Determine the (x, y) coordinate at the center of the cell enclosing the given text.  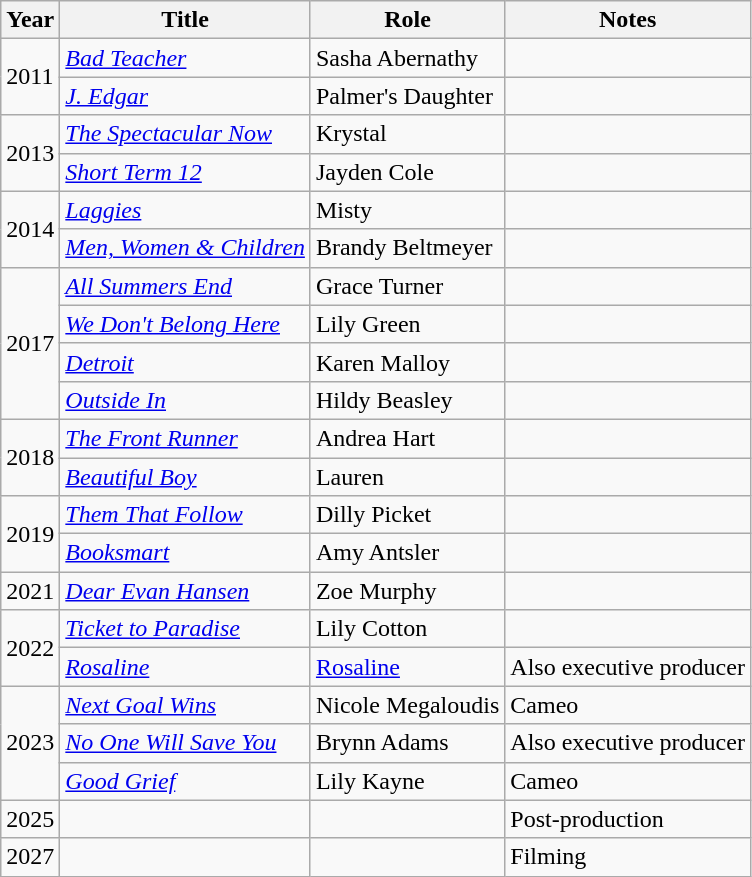
J. Edgar (186, 96)
Them That Follow (186, 515)
Amy Antsler (407, 553)
Filming (628, 857)
Outside In (186, 400)
Zoe Murphy (407, 591)
Ticket to Paradise (186, 629)
Sasha Abernathy (407, 58)
Palmer's Daughter (407, 96)
No One Will Save You (186, 743)
The Spectacular Now (186, 134)
All Summers End (186, 286)
Lily Kayne (407, 781)
Detroit (186, 362)
Hildy Beasley (407, 400)
We Don't Belong Here (186, 324)
Post-production (628, 819)
Krystal (407, 134)
Grace Turner (407, 286)
The Front Runner (186, 438)
Nicole Megaloudis (407, 705)
Year (30, 20)
2021 (30, 591)
2027 (30, 857)
Lily Green (407, 324)
2017 (30, 343)
2011 (30, 77)
Andrea Hart (407, 438)
2023 (30, 743)
Lily Cotton (407, 629)
Jayden Cole (407, 172)
Short Term 12 (186, 172)
Booksmart (186, 553)
Men, Women & Children (186, 248)
Good Grief (186, 781)
Karen Malloy (407, 362)
2025 (30, 819)
Title (186, 20)
Dear Evan Hansen (186, 591)
Notes (628, 20)
2019 (30, 534)
2013 (30, 153)
Beautiful Boy (186, 477)
Bad Teacher (186, 58)
Misty (407, 210)
2022 (30, 648)
Next Goal Wins (186, 705)
Dilly Picket (407, 515)
2018 (30, 457)
2014 (30, 229)
Brandy Beltmeyer (407, 248)
Laggies (186, 210)
Role (407, 20)
Lauren (407, 477)
Brynn Adams (407, 743)
